Extract the (x, y) coordinate from the center of the cell holding the provided text.  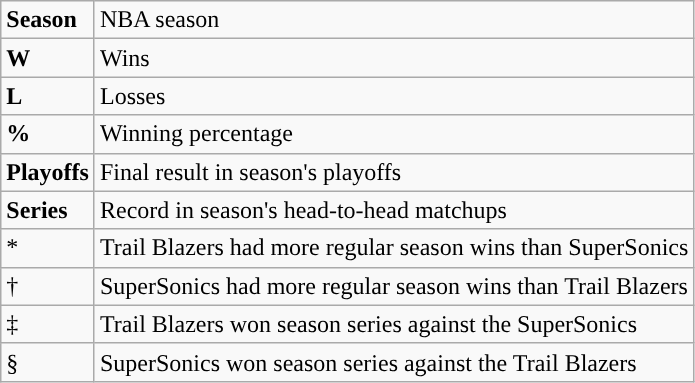
‡ (48, 324)
Series (48, 210)
% (48, 134)
† (48, 286)
Winning percentage (394, 134)
SuperSonics had more regular season wins than Trail Blazers (394, 286)
Record in season's head-to-head matchups (394, 210)
L (48, 96)
* (48, 248)
W (48, 58)
SuperSonics won season series against the Trail Blazers (394, 362)
NBA season (394, 20)
Losses (394, 96)
Playoffs (48, 172)
Wins (394, 58)
§ (48, 362)
Trail Blazers had more regular season wins than SuperSonics (394, 248)
Final result in season's playoffs (394, 172)
Trail Blazers won season series against the SuperSonics (394, 324)
Season (48, 20)
